Output the (x, y) coordinate of the center of the cell containing the given text.  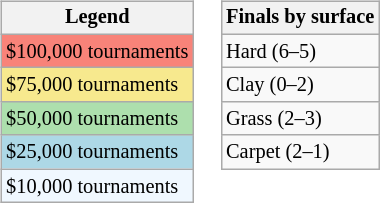
Legend (97, 18)
Clay (0–2) (300, 85)
Grass (2–3) (300, 119)
Finals by surface (300, 18)
$25,000 tournaments (97, 152)
Hard (6–5) (300, 51)
$100,000 tournaments (97, 51)
$50,000 tournaments (97, 119)
Carpet (2–1) (300, 152)
$75,000 tournaments (97, 85)
$10,000 tournaments (97, 186)
